Extract the [x, y] coordinate from the center of the cell holding the provided text.  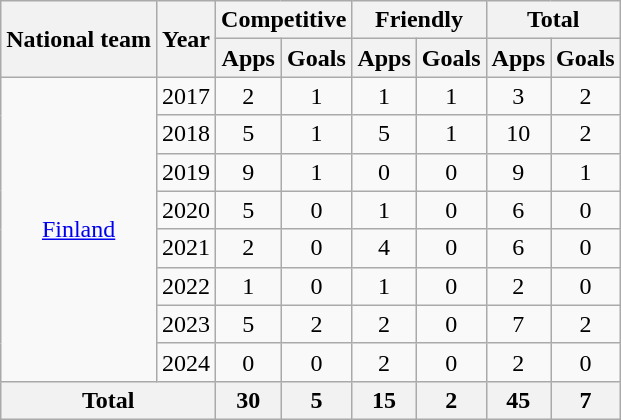
2021 [186, 248]
2019 [186, 172]
2017 [186, 96]
Friendly [419, 20]
2022 [186, 286]
2018 [186, 134]
2023 [186, 324]
Finland [79, 229]
Year [186, 39]
National team [79, 39]
30 [248, 400]
2020 [186, 210]
45 [518, 400]
4 [384, 248]
2024 [186, 362]
15 [384, 400]
3 [518, 96]
Competitive [284, 20]
10 [518, 134]
